Return [x, y] of the center of cell containing provided text 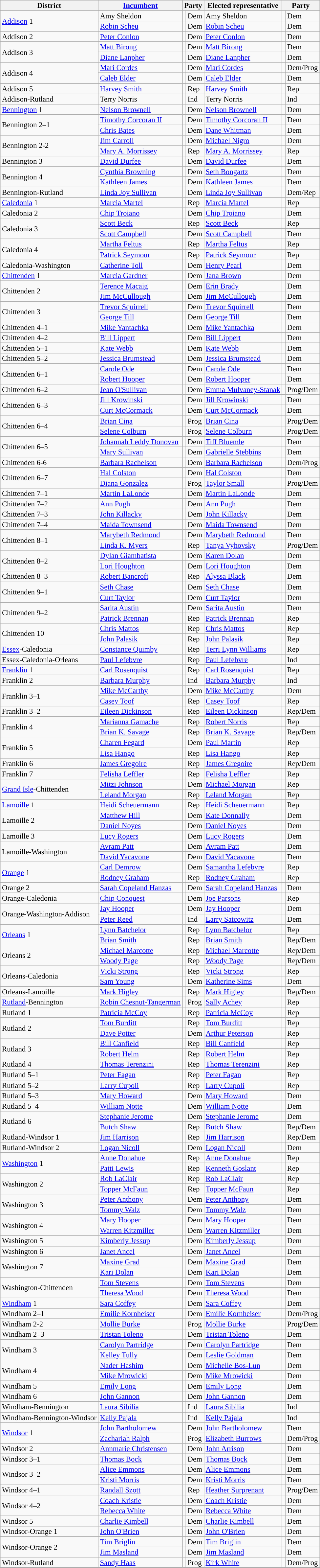
Windsor 3–2 [49, 1475]
Orange-Caledonia [49, 898]
Chittenden 6–4 [49, 426]
Chittenden 6–1 [49, 374]
Marcia Gardner [140, 275]
Randall Szott [140, 1490]
Franklin 6 [49, 763]
Karen Dolan [243, 556]
Windsor 1 [49, 1433]
Chittenden 6–3 [49, 405]
Franklin 3–1 [49, 696]
Constance Quimby [140, 649]
Chittenden 7–2 [49, 504]
Mitzi Johnson [140, 784]
Addison 1 [49, 21]
Joe Parsons [243, 898]
Matthew Hill [140, 815]
Rutland 4 [49, 1065]
Samantha Lefebvre [243, 867]
Windsor-Rutland [49, 1563]
Windsor 5 [49, 1521]
Kate Donnally [243, 815]
Jim Carroll [140, 141]
Terence Macaig [140, 286]
Zachariah Ralph [140, 1438]
Alyssa Black [243, 577]
Windham 1 [49, 1303]
Dave Potter [140, 1033]
Chittenden 9–1 [49, 592]
Chittenden 2 [49, 291]
Dylan Giambatista [140, 556]
Terri Lynn Williams [243, 649]
Caledonia 1 [49, 203]
Larry Satcowitz [243, 919]
Caledonia-Washington [49, 265]
Washington 5 [49, 1241]
Caledonia 4 [49, 250]
Patti Lewis [140, 1168]
Kirk White [243, 1563]
Tiff Bluemle [243, 442]
Diana Gonzalez [140, 483]
Chittenden 6–5 [49, 447]
Caledonia 2 [49, 213]
Jana Brown [243, 275]
Chittenden 6–7 [49, 478]
Catherine Toll [140, 265]
Rutland 5–4 [49, 1106]
Charen Fegard [140, 743]
Orleans 1 [49, 934]
Lamoille-Washington [49, 852]
Orange-Washington-Addison [49, 914]
Chittenden 10 [49, 634]
Katherine Sims [243, 981]
Franklin 1 [49, 670]
Chittenden 1 [49, 275]
Addison 2 [49, 37]
Erin Brady [243, 286]
Arthur Peterson [243, 1033]
Addison 5 [49, 89]
Essex-Caledonia-Orleans [49, 659]
Windham 5 [49, 1386]
Windham-Bennington-Windsor [49, 1418]
Rutland 5–2 [49, 1085]
Windsor 4–1 [49, 1490]
Bennington-Rutland [49, 193]
Franklin 3–2 [49, 711]
Windham 4 [49, 1371]
Incumbent [140, 6]
Franklin 4 [49, 727]
Windham 2–3 [49, 1334]
Addison 3 [49, 52]
Linda K. Myers [140, 545]
Windham 2-2 [49, 1324]
Windsor-Orange 1 [49, 1532]
Chittenden 6–2 [49, 390]
Chittenden 7–3 [49, 514]
Franklin 5 [49, 748]
Washington 6 [49, 1251]
Taylor Small [243, 483]
Mary Sullivan [140, 452]
Sally Achey [243, 1002]
Chris Bates [140, 130]
Heather Surprenant [243, 1490]
Washington 7 [49, 1267]
Lamoille 3 [49, 836]
Franklin 2 [49, 680]
Windham 3 [49, 1350]
Chip Conquest [140, 898]
Leslie Goldman [243, 1355]
Lamoille 2 [49, 820]
Bennington 2-2 [49, 146]
Orleans-Caledonia [49, 976]
Caledonia 3 [49, 229]
Orleans-Lamoille [49, 992]
Robert Norris [243, 722]
Rutland-Windsor 2 [49, 1147]
Rutland 5–3 [49, 1095]
Rutland 1 [49, 1013]
Dem/Rep [302, 193]
Bennington 2–1 [49, 125]
Franklin 7 [49, 774]
Chittenden 3 [49, 311]
Windsor 3–1 [49, 1459]
Paul Martin [243, 743]
Bennington 4 [49, 177]
Robert Bancroft [140, 577]
John Arrison [243, 1448]
Henry Pearl [243, 265]
Carl Demrow [140, 867]
Michael Morgan [243, 784]
Elizabeth Burrows [243, 1438]
Orange 2 [49, 888]
Nader Hashim [140, 1366]
Windsor-Orange 2 [49, 1547]
Rutland-Bennington [49, 1002]
District [49, 6]
Orleans 2 [49, 956]
Windsor 2 [49, 1448]
Robin Chesnut-Tangerman [140, 1002]
Windham-Bennington [49, 1407]
Chittenden 9–2 [49, 612]
Rutland-Windsor 1 [49, 1137]
Johannah Leddy Donovan [140, 442]
Rutland 2 [49, 1028]
Orange 1 [49, 872]
Chittenden 4–2 [49, 338]
Chittenden 5–2 [49, 358]
Washington 1 [49, 1163]
Sandy Haas [140, 1563]
Rutland 5–1 [49, 1075]
Peter Reed [140, 919]
Essex-Caledonia [49, 649]
Elected representative [243, 6]
Kenneth Goslant [243, 1168]
Gabrielle Stebbins [243, 452]
Lamoille 1 [49, 805]
Chittenden 7–4 [49, 525]
Jean O'Sullivan [140, 390]
Chittenden 8–2 [49, 561]
Addison 4 [49, 73]
Tanya Vyhovsky [243, 545]
Windham 6 [49, 1396]
Dane Whitman [243, 130]
Michelle Bos-Lun [243, 1366]
Seth Bongartz [243, 172]
Kelley Tully [140, 1355]
Chittenden 7–1 [49, 494]
Chittenden 6-6 [49, 462]
Washington-Chittenden [49, 1287]
Washington 2 [49, 1184]
Windsor 4–2 [49, 1506]
Rutland 6 [49, 1121]
Sam Young [140, 981]
Washington 3 [49, 1205]
Bennington 1 [49, 109]
Marianna Gamache [140, 722]
Bennington 3 [49, 161]
Michael Nigro [243, 141]
Chittenden 8–1 [49, 540]
Cynthia Browning [140, 172]
Washington 4 [49, 1225]
Chittenden 8–3 [49, 577]
Emma Mulvaney-Stanak [243, 390]
Windham 2–1 [49, 1314]
Addison-Rutland [49, 99]
Rutland 3 [49, 1049]
Grand Isle-Chittenden [49, 789]
Chittenden 5–1 [49, 348]
Chittenden 4–1 [49, 327]
Annmarie Christensen [140, 1448]
